Find where the given text appears and provide that cell's center as (X, Y) coordinate. 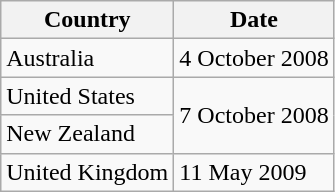
4 October 2008 (254, 58)
Date (254, 20)
Australia (88, 58)
United States (88, 96)
New Zealand (88, 134)
11 May 2009 (254, 172)
Country (88, 20)
United Kingdom (88, 172)
7 October 2008 (254, 115)
